From the cell containing the given text, extract its center point as (X, Y) coordinate. 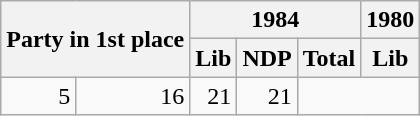
5 (38, 96)
Total (329, 58)
1984 (276, 20)
Party in 1st place (96, 39)
1980 (390, 20)
16 (133, 96)
NDP (267, 58)
